Find where the given text appears and provide that cell's center as (x, y) coordinate. 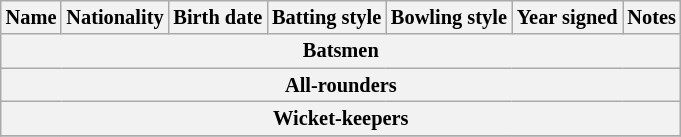
Notes (651, 17)
Wicket-keepers (341, 118)
All-rounders (341, 85)
Name (32, 17)
Birth date (218, 17)
Bowling style (449, 17)
Nationality (114, 17)
Batting style (326, 17)
Year signed (568, 17)
Batsmen (341, 51)
